Locate the cell with the specified text and output its (X, Y) center coordinate. 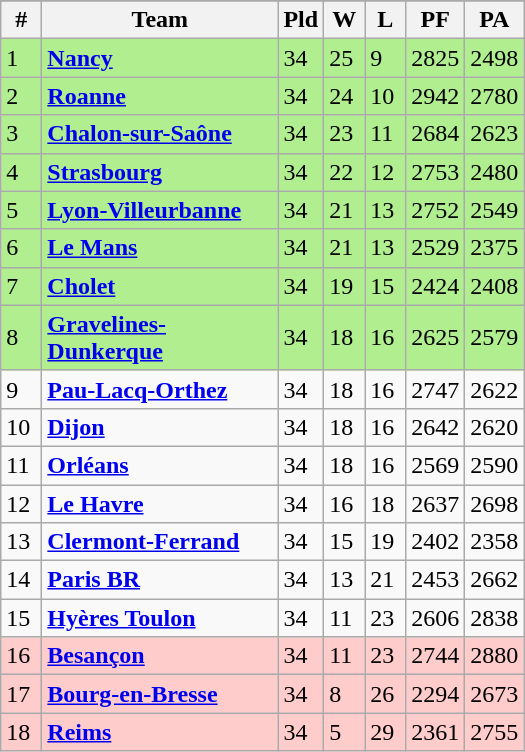
2642 (436, 427)
L (386, 20)
Team (160, 20)
2625 (436, 338)
Clermont-Ferrand (160, 542)
2590 (494, 465)
2569 (436, 465)
2294 (436, 694)
PF (436, 20)
Pld (301, 20)
2942 (436, 96)
Nancy (160, 58)
22 (344, 172)
2606 (436, 618)
Besançon (160, 656)
W (344, 20)
# (22, 20)
4 (22, 172)
2753 (436, 172)
2 (22, 96)
25 (344, 58)
2752 (436, 210)
14 (22, 580)
2622 (494, 389)
2358 (494, 542)
2755 (494, 732)
2529 (436, 248)
2838 (494, 618)
7 (22, 286)
2744 (436, 656)
Paris BR (160, 580)
Bourg-en-Bresse (160, 694)
2747 (436, 389)
26 (386, 694)
Gravelines-Dunkerque (160, 338)
3 (22, 134)
2825 (436, 58)
Pau-Lacq-Orthez (160, 389)
Orléans (160, 465)
6 (22, 248)
Lyon-Villeurbanne (160, 210)
Dijon (160, 427)
Chalon-sur-Saône (160, 134)
Reims (160, 732)
2780 (494, 96)
Cholet (160, 286)
24 (344, 96)
Le Havre (160, 503)
2498 (494, 58)
2402 (436, 542)
2623 (494, 134)
Le Mans (160, 248)
2880 (494, 656)
1 (22, 58)
PA (494, 20)
2662 (494, 580)
2480 (494, 172)
Hyères Toulon (160, 618)
2620 (494, 427)
2698 (494, 503)
2549 (494, 210)
2453 (436, 580)
2637 (436, 503)
Roanne (160, 96)
2408 (494, 286)
2424 (436, 286)
17 (22, 694)
2684 (436, 134)
2673 (494, 694)
2361 (436, 732)
Strasbourg (160, 172)
2579 (494, 338)
29 (386, 732)
2375 (494, 248)
